Identify which cell holds the provided text, then report its (x, y) central coordinate. 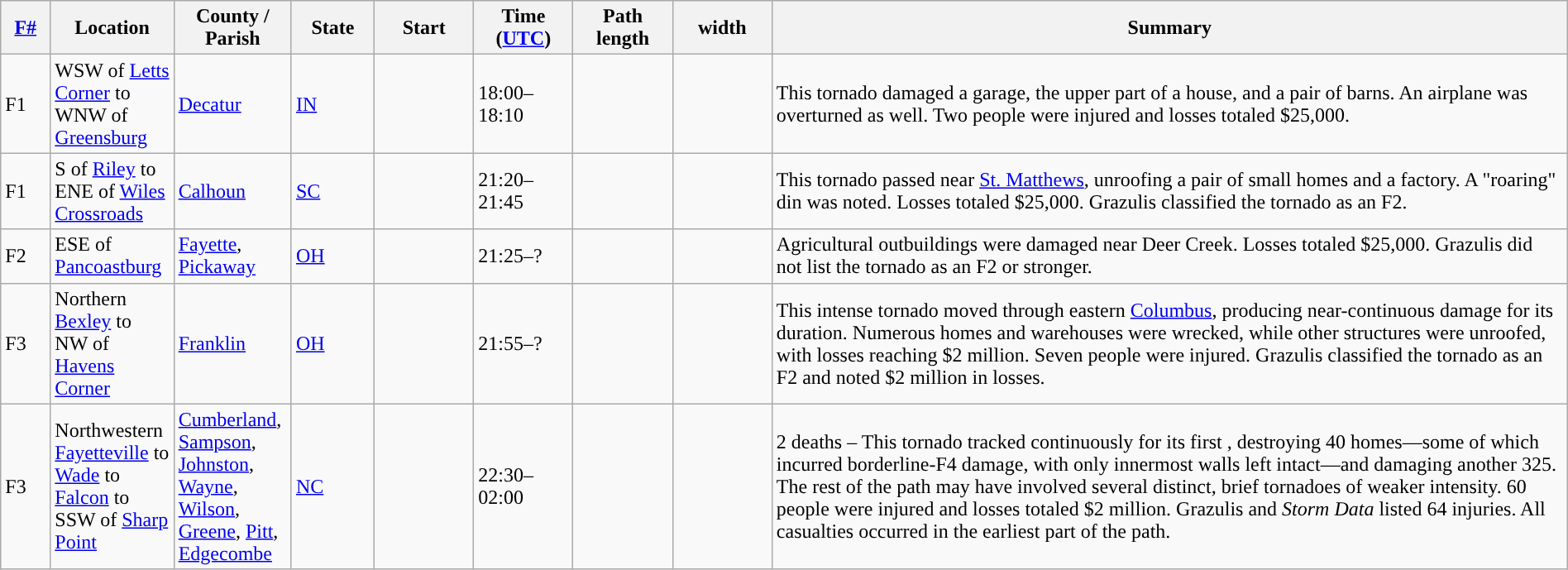
21:20–21:45 (523, 191)
ESE of Pancoastburg (112, 256)
Calhoun (232, 191)
Cumberland, Sampson, Johnston, Wayne, Wilson, Greene, Pitt, Edgecombe (232, 486)
21:25–? (523, 256)
F2 (26, 256)
SC (332, 191)
Agricultural outbuildings were damaged near Deer Creek. Losses totaled $25,000. Grazulis did not list the tornado as an F2 or stronger. (1169, 256)
Decatur (232, 104)
Path length (623, 28)
State (332, 28)
Northern Bexley to NW of Havens Corner (112, 343)
Location (112, 28)
Northwestern Fayetteville to Wade to Falcon to SSW of Sharp Point (112, 486)
Summary (1169, 28)
21:55–? (523, 343)
IN (332, 104)
F# (26, 28)
S of Riley to ENE of Wiles Crossroads (112, 191)
WSW of Letts Corner to WNW of Greensburg (112, 104)
NC (332, 486)
Franklin (232, 343)
18:00–18:10 (523, 104)
22:30–02:00 (523, 486)
Fayette, Pickaway (232, 256)
width (722, 28)
Time (UTC) (523, 28)
County / Parish (232, 28)
Start (424, 28)
